Search for the cell housing the specified text and yield its [x, y] center coordinate. 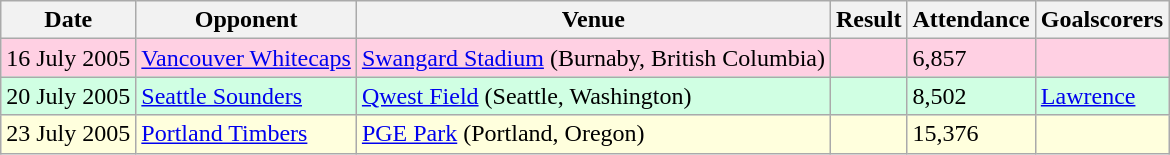
16 July 2005 [68, 58]
Swangard Stadium (Burnaby, British Columbia) [593, 58]
20 July 2005 [68, 96]
PGE Park (Portland, Oregon) [593, 134]
Venue [593, 20]
Portland Timbers [246, 134]
Lawrence [1102, 96]
Result [869, 20]
Seattle Sounders [246, 96]
Vancouver Whitecaps [246, 58]
Attendance [971, 20]
6,857 [971, 58]
8,502 [971, 96]
Opponent [246, 20]
Date [68, 20]
Qwest Field (Seattle, Washington) [593, 96]
Goalscorers [1102, 20]
15,376 [971, 134]
23 July 2005 [68, 134]
